Search for the cell housing the specified text and yield its [x, y] center coordinate. 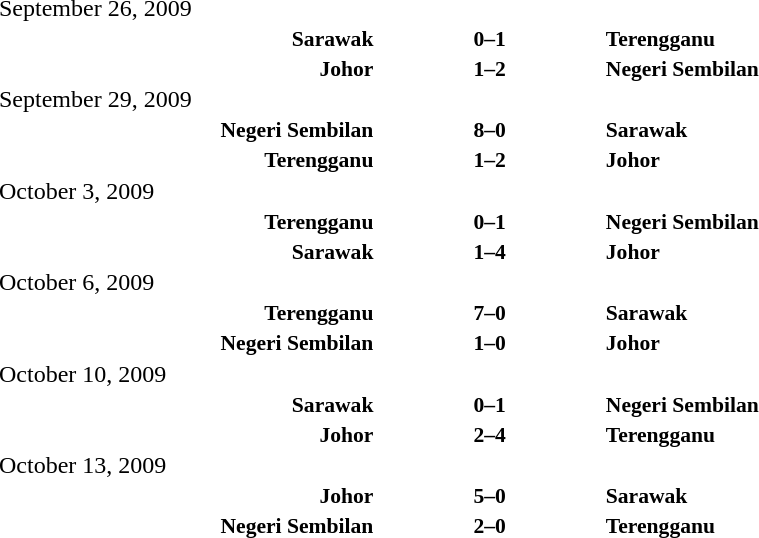
2–4 [489, 434]
8–0 [489, 130]
5–0 [489, 496]
1–4 [489, 252]
7–0 [489, 313]
1–0 [489, 343]
